Pinpoint the cell where the given text exists, returning its [x, y] midpoint coordinate. 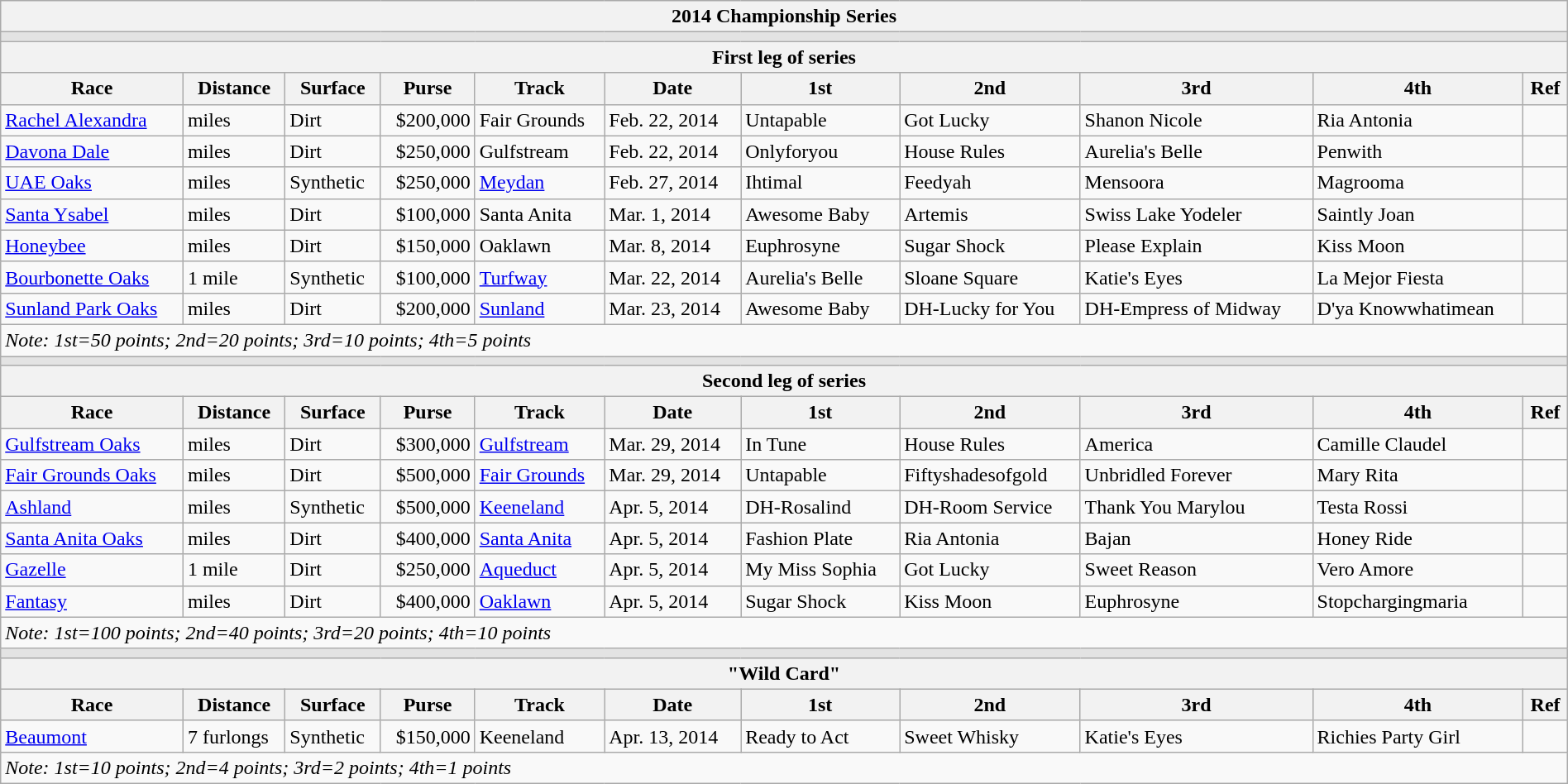
DH-Lucky for You [990, 308]
Sunland [539, 308]
Fiftyshadesofgold [990, 476]
Testa Rossi [1417, 507]
Santa Ysabel [93, 214]
Mary Rita [1417, 476]
Sweet Reason [1196, 570]
Feedyah [990, 183]
Honey Ride [1417, 538]
Vero Amore [1417, 570]
Ashland [93, 507]
Mar. 8, 2014 [673, 246]
Apr. 13, 2014 [673, 736]
Honeybee [93, 246]
Mar. 23, 2014 [673, 308]
Fashion Plate [820, 538]
D'ya Knowwhatimean [1417, 308]
DH-Empress of Midway [1196, 308]
Davona Dale [93, 151]
Sloane Square [990, 277]
7 furlongs [233, 736]
Please Explain [1196, 246]
$300,000 [428, 444]
Note: 1st=50 points; 2nd=20 points; 3rd=10 points; 4th=5 points [784, 340]
"Wild Card" [784, 673]
America [1196, 444]
Aqueduct [539, 570]
2014 Championship Series [784, 17]
Onlyforyou [820, 151]
Rachel Alexandra [93, 120]
Beaumont [93, 736]
Sweet Whisky [990, 736]
DH-Room Service [990, 507]
Second leg of series [784, 381]
Saintly Joan [1417, 214]
Stopchargingmaria [1417, 601]
Santa Anita Oaks [93, 538]
Mar. 22, 2014 [673, 277]
Feb. 27, 2014 [673, 183]
Bajan [1196, 538]
Shanon Nicole [1196, 120]
Ready to Act [820, 736]
Ihtimal [820, 183]
Note: 1st=10 points; 2nd=4 points; 3rd=2 points; 4th=1 points [784, 767]
Gulfstream Oaks [93, 444]
My Miss Sophia [820, 570]
Magrooma [1417, 183]
Bourbonette Oaks [93, 277]
Swiss Lake Yodeler [1196, 214]
Turfway [539, 277]
Camille Claudel [1417, 444]
Fantasy [93, 601]
UAE Oaks [93, 183]
La Mejor Fiesta [1417, 277]
Thank You Marylou [1196, 507]
Artemis [990, 214]
Note: 1st=100 points; 2nd=40 points; 3rd=20 points; 4th=10 points [784, 633]
In Tune [820, 444]
Fair Grounds Oaks [93, 476]
Meydan [539, 183]
Unbridled Forever [1196, 476]
DH-Rosalind [820, 507]
Sunland Park Oaks [93, 308]
Richies Party Girl [1417, 736]
First leg of series [784, 57]
Mar. 1, 2014 [673, 214]
Mensoora [1196, 183]
Penwith [1417, 151]
Gazelle [93, 570]
